Identify which cell holds the provided text, then report its (x, y) central coordinate. 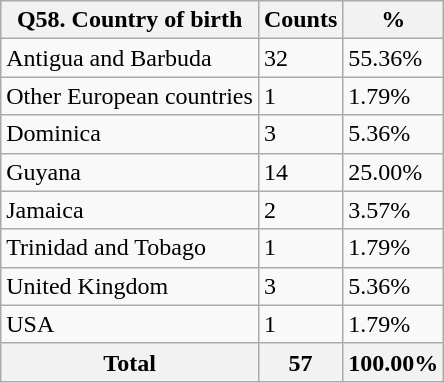
2 (300, 210)
25.00% (394, 172)
57 (300, 362)
100.00% (394, 362)
Jamaica (130, 210)
Dominica (130, 134)
Guyana (130, 172)
Antigua and Barbuda (130, 58)
14 (300, 172)
Trinidad and Tobago (130, 248)
55.36% (394, 58)
Total (130, 362)
Counts (300, 20)
Q58. Country of birth (130, 20)
Other European countries (130, 96)
USA (130, 324)
32 (300, 58)
% (394, 20)
United Kingdom (130, 286)
3.57% (394, 210)
